Output the [x, y] coordinate of the center of the cell containing the given text.  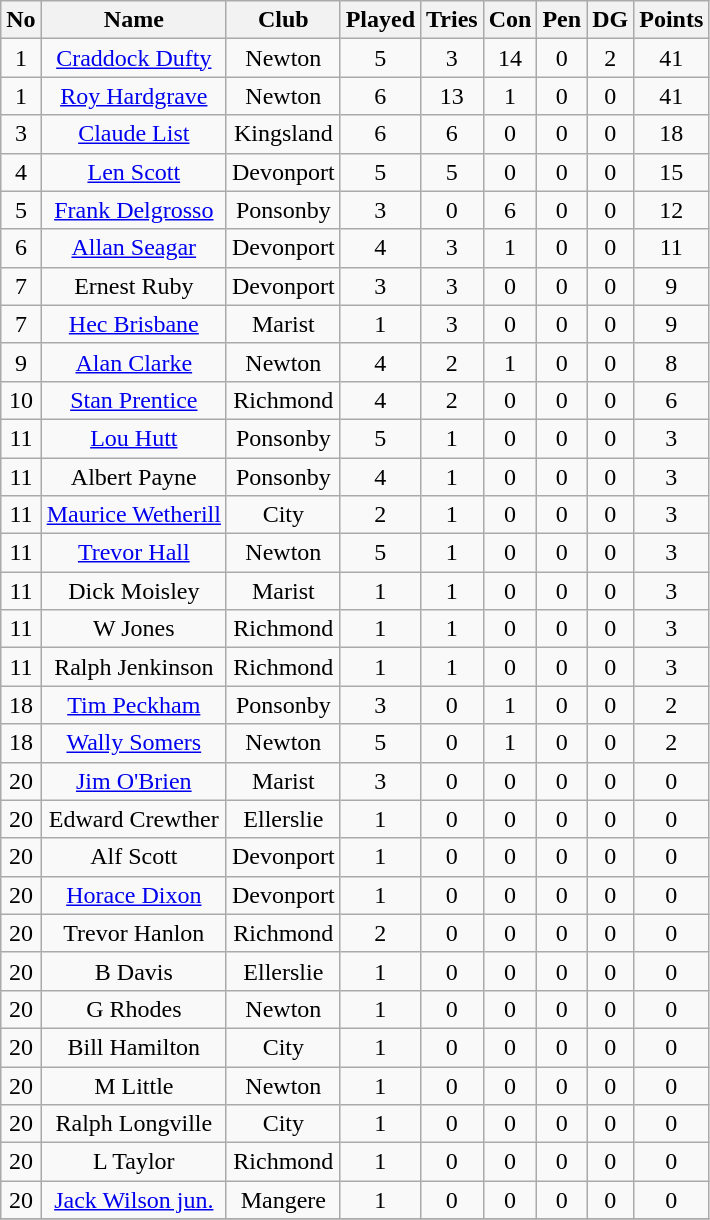
Tries [452, 20]
Con [510, 20]
Trevor Hall [134, 553]
Stan Prentice [134, 400]
L Taylor [134, 1162]
Frank Delgrosso [134, 210]
Roy Hardgrave [134, 96]
Tim Peckham [134, 705]
Jack Wilson jun. [134, 1200]
Allan Seagar [134, 248]
Trevor Hanlon [134, 933]
Albert Payne [134, 477]
Horace Dixon [134, 895]
Edward Crewther [134, 819]
Played [380, 20]
B Davis [134, 971]
Alan Clarke [134, 362]
Lou Hutt [134, 438]
15 [672, 172]
Claude List [134, 134]
Dick Moisley [134, 591]
Len Scott [134, 172]
Points [672, 20]
Ralph Longville [134, 1124]
Mangere [283, 1200]
Club [283, 20]
Name [134, 20]
Hec Brisbane [134, 324]
Alf Scott [134, 857]
13 [452, 96]
Jim O'Brien [134, 781]
10 [21, 400]
14 [510, 58]
G Rhodes [134, 1009]
Ernest Ruby [134, 286]
No [21, 20]
Ralph Jenkinson [134, 667]
M Little [134, 1085]
Bill Hamilton [134, 1047]
W Jones [134, 629]
Kingsland [283, 134]
Craddock Dufty [134, 58]
12 [672, 210]
8 [672, 362]
DG [610, 20]
Maurice Wetherill [134, 515]
Wally Somers [134, 743]
Pen [562, 20]
